Scan for the cell matching the given text and deliver its (X, Y) coordinate at center. 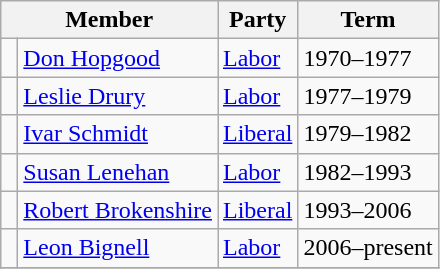
Susan Lenehan (118, 172)
Leon Bignell (118, 248)
Term (368, 20)
Member (110, 20)
Ivar Schmidt (118, 134)
1982–1993 (368, 172)
2006–present (368, 248)
Don Hopgood (118, 58)
1993–2006 (368, 210)
Party (258, 20)
1977–1979 (368, 96)
Leslie Drury (118, 96)
1970–1977 (368, 58)
1979–1982 (368, 134)
Robert Brokenshire (118, 210)
